Scan for the cell matching the given text and deliver its [X, Y] coordinate at center. 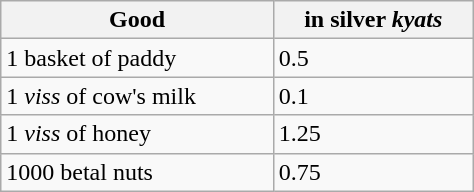
0.5 [373, 58]
1 viss of cow's milk [137, 96]
0.1 [373, 96]
in silver kyats [373, 20]
1 viss of honey [137, 134]
1000 betal nuts [137, 172]
0.75 [373, 172]
Good [137, 20]
1 basket of paddy [137, 58]
1.25 [373, 134]
